Search for the cell housing the specified text and yield its [x, y] center coordinate. 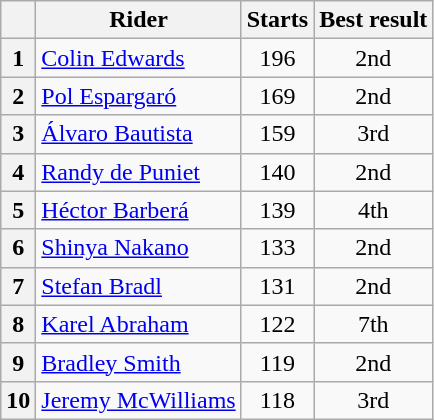
7th [374, 324]
Stefan Bradl [138, 286]
3 [18, 134]
8 [18, 324]
5 [18, 210]
Rider [138, 20]
133 [277, 248]
Karel Abraham [138, 324]
169 [277, 96]
196 [277, 58]
140 [277, 172]
1 [18, 58]
Colin Edwards [138, 58]
9 [18, 362]
Shinya Nakano [138, 248]
2 [18, 96]
Starts [277, 20]
Bradley Smith [138, 362]
131 [277, 286]
Jeremy McWilliams [138, 400]
4th [374, 210]
6 [18, 248]
139 [277, 210]
7 [18, 286]
Álvaro Bautista [138, 134]
Héctor Barberá [138, 210]
122 [277, 324]
10 [18, 400]
Best result [374, 20]
119 [277, 362]
Pol Espargaró [138, 96]
4 [18, 172]
Randy de Puniet [138, 172]
159 [277, 134]
118 [277, 400]
